Locate the cell with the specified text and output its [x, y] center coordinate. 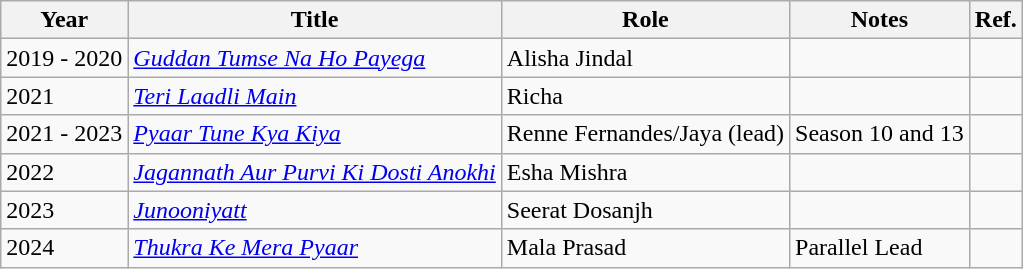
Richa [645, 96]
Esha Mishra [645, 172]
2021 [64, 96]
Pyaar Tune Kya Kiya [315, 134]
Thukra Ke Mera Pyaar [315, 248]
Season 10 and 13 [880, 134]
2021 - 2023 [64, 134]
Renne Fernandes/Jaya (lead) [645, 134]
Year [64, 20]
Title [315, 20]
Jagannath Aur Purvi Ki Dosti Anokhi [315, 172]
2023 [64, 210]
Parallel Lead [880, 248]
Teri Laadli Main [315, 96]
2022 [64, 172]
Junooniyatt [315, 210]
Notes [880, 20]
Mala Prasad [645, 248]
2019 - 2020 [64, 58]
Role [645, 20]
Ref. [996, 20]
Seerat Dosanjh [645, 210]
Guddan Tumse Na Ho Payega [315, 58]
2024 [64, 248]
Alisha Jindal [645, 58]
